Find where the given text appears and provide that cell's center as [x, y] coordinate. 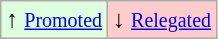
↑ Promoted [54, 20]
↓ Relegated [162, 20]
